Determine the [x, y] coordinate at the center of the cell enclosing the given text.  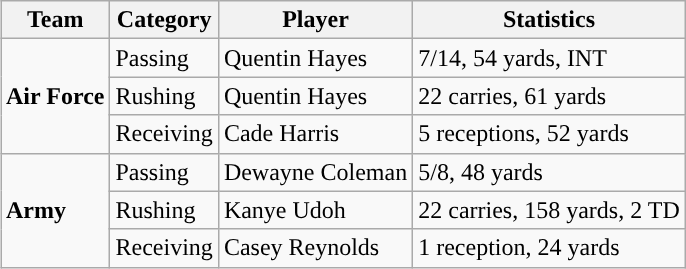
Category [164, 20]
7/14, 54 yards, INT [550, 58]
Air Force [54, 96]
22 carries, 158 yards, 2 TD [550, 210]
Kanye Udoh [315, 210]
Casey Reynolds [315, 248]
5 receptions, 52 yards [550, 134]
Dewayne Coleman [315, 172]
Army [54, 210]
1 reception, 24 yards [550, 248]
Cade Harris [315, 134]
Player [315, 20]
5/8, 48 yards [550, 172]
Statistics [550, 20]
22 carries, 61 yards [550, 96]
Team [54, 20]
